Extract the [X, Y] coordinate from the center of the cell holding the provided text.  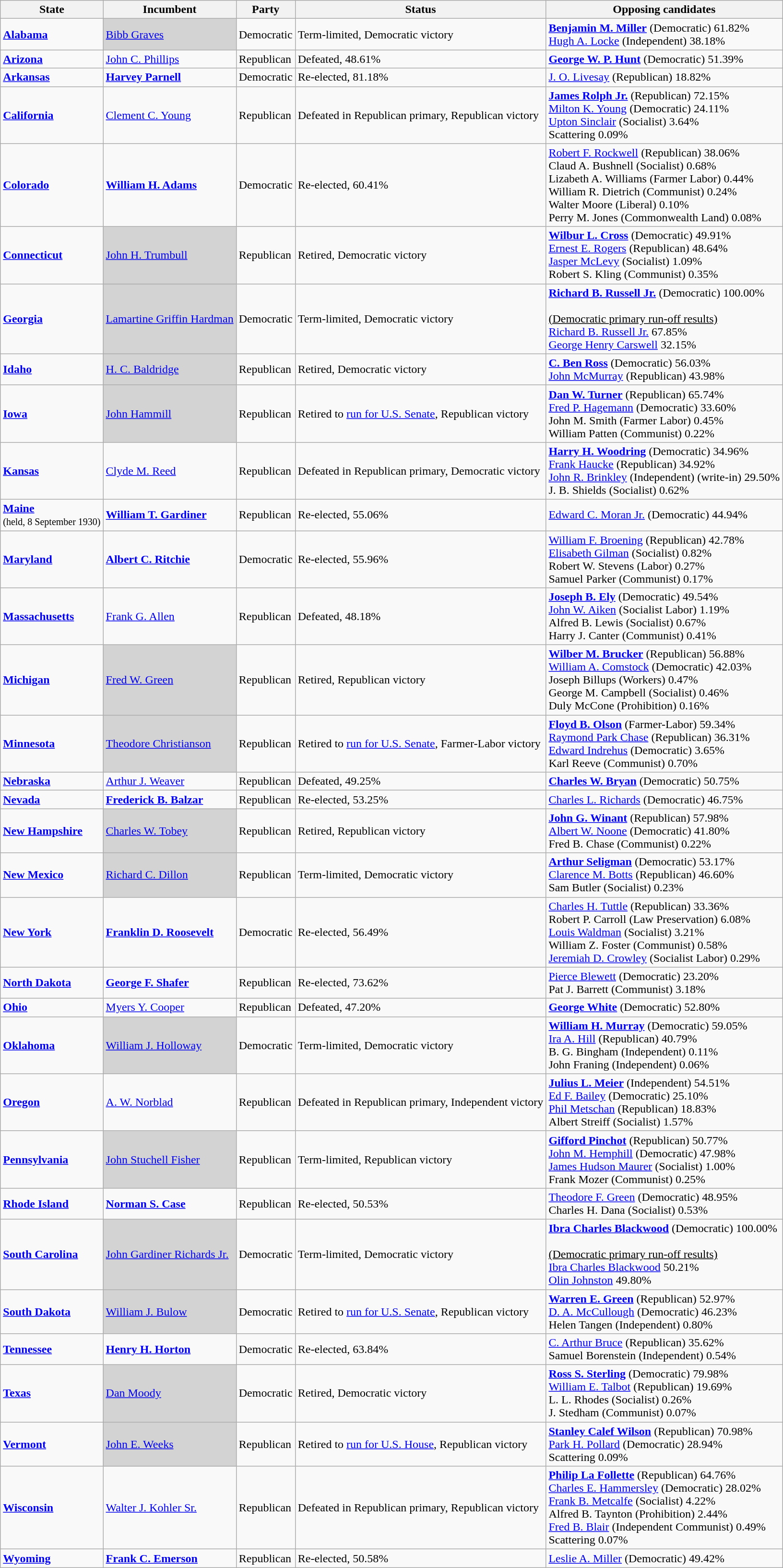
Arizona [52, 59]
Walter J. Kohler Sr. [170, 1508]
Frederick B. Balzar [170, 800]
Defeated, 49.25% [420, 781]
Re-elected, 73.62% [420, 983]
Albert C. Ritchie [170, 560]
Party [266, 10]
Rhode Island [52, 1204]
Re-elected, 63.84% [420, 1350]
John Hammill [170, 414]
Defeated in Republican primary, Independent victory [420, 1102]
Re-elected, 56.49% [420, 932]
Wyoming [52, 1558]
Henry H. Horton [170, 1350]
Incumbent [170, 10]
C. Ben Ross (Democratic) 56.03%John McMurray (Republican) 43.98% [664, 370]
John C. Phillips [170, 59]
Re-elected, 81.18% [420, 77]
Leslie A. Miller (Democratic) 49.42% [664, 1558]
Clyde M. Reed [170, 470]
Idaho [52, 370]
Defeated, 48.18% [420, 616]
Wilbur L. Cross (Democratic) 49.91%Ernest E. Rogers (Republican) 48.64%Jasper McLevy (Socialist) 1.09%Robert S. Kling (Communist) 0.35% [664, 255]
Ross S. Sterling (Democratic) 79.98%William E. Talbot (Republican) 19.69%L. L. Rhodes (Socialist) 0.26%J. Stedham (Communist) 0.07% [664, 1394]
Edward C. Moran Jr. (Democratic) 44.94% [664, 515]
Maryland [52, 560]
New Hampshire [52, 831]
Wisconsin [52, 1508]
Oklahoma [52, 1045]
Benjamin M. Miller (Democratic) 61.82%Hugh A. Locke (Independent) 38.18% [664, 35]
William J. Bulow [170, 1311]
George F. Shafer [170, 983]
William H. Murray (Democratic) 59.05%Ira A. Hill (Republican) 40.79%B. G. Bingham (Independent) 0.11%John Franing (Independent) 0.06% [664, 1045]
Charles W. Bryan (Democratic) 50.75% [664, 781]
Clement C. Young [170, 115]
Theodore Christianson [170, 744]
Re-elected, 50.58% [420, 1558]
Lamartine Griffin Hardman [170, 319]
Harry H. Woodring (Democratic) 34.96%Frank Haucke (Republican) 34.92%John R. Brinkley (Independent) (write-in) 29.50%J. B. Shields (Socialist) 0.62% [664, 470]
Status [420, 10]
Connecticut [52, 255]
South Dakota [52, 1311]
Dan Moody [170, 1394]
Minnesota [52, 744]
Richard B. Russell Jr. (Democratic) 100.00%(Democratic primary run-off results)Richard B. Russell Jr. 67.85%George Henry Carswell 32.15% [664, 319]
Norman S. Case [170, 1204]
Ohio [52, 1007]
John Gardiner Richards Jr. [170, 1254]
William T. Gardiner [170, 515]
Pierce Blewett (Democratic) 23.20%Pat J. Barrett (Communist) 3.18% [664, 983]
California [52, 115]
Nevada [52, 800]
Retired to run for U.S. House, Republican victory [420, 1444]
Frank G. Allen [170, 616]
C. Arthur Bruce (Republican) 35.62%Samuel Borenstein (Independent) 0.54% [664, 1350]
Tennessee [52, 1350]
Michigan [52, 680]
Alabama [52, 35]
Massachusetts [52, 616]
George White (Democratic) 52.80% [664, 1007]
Kansas [52, 470]
Stanley Calef Wilson (Republican) 70.98%Park H. Pollard (Democratic) 28.94%Scattering 0.09% [664, 1444]
Arthur Seligman (Democratic) 53.17%Clarence M. Botts (Republican) 46.60%Sam Butler (Socialist) 0.23% [664, 875]
North Dakota [52, 983]
Maine(held, 8 September 1930) [52, 515]
Charles L. Richards (Democratic) 46.75% [664, 800]
William F. Broening (Republican) 42.78%Elisabeth Gilman (Socialist) 0.82%Robert W. Stevens (Labor) 0.27%Samuel Parker (Communist) 0.17% [664, 560]
Retired to run for U.S. Senate, Farmer-Labor victory [420, 744]
Colorado [52, 185]
Defeated in Republican primary, Democratic victory [420, 470]
Franklin D. Roosevelt [170, 932]
Oregon [52, 1102]
George W. P. Hunt (Democratic) 51.39% [664, 59]
Joseph B. Ely (Democratic) 49.54%John W. Aiken (Socialist Labor) 1.19%Alfred B. Lewis (Socialist) 0.67%Harry J. Canter (Communist) 0.41% [664, 616]
John H. Trumbull [170, 255]
Bibb Graves [170, 35]
Arthur J. Weaver [170, 781]
Dan W. Turner (Republican) 65.74%Fred P. Hagemann (Democratic) 33.60%John M. Smith (Farmer Labor) 0.45%William Patten (Communist) 0.22% [664, 414]
John G. Winant (Republican) 57.98%Albert W. Noone (Democratic) 41.80%Fred B. Chase (Communist) 0.22% [664, 831]
Frank C. Emerson [170, 1558]
J. O. Livesay (Republican) 18.82% [664, 77]
Julius L. Meier (Independent) 54.51%Ed F. Bailey (Democratic) 25.10%Phil Metschan (Republican) 18.83%Albert Streiff (Socialist) 1.57% [664, 1102]
Iowa [52, 414]
Myers Y. Cooper [170, 1007]
Texas [52, 1394]
Defeated, 48.61% [420, 59]
William J. Holloway [170, 1045]
Re-elected, 55.06% [420, 515]
James Rolph Jr. (Republican) 72.15%Milton K. Young (Democratic) 24.11%Upton Sinclair (Socialist) 3.64%Scattering 0.09% [664, 115]
Re-elected, 55.96% [420, 560]
Re-elected, 53.25% [420, 800]
Charles W. Tobey [170, 831]
South Carolina [52, 1254]
Fred W. Green [170, 680]
Richard C. Dillon [170, 875]
William H. Adams [170, 185]
John E. Weeks [170, 1444]
Pennsylvania [52, 1160]
John Stuchell Fisher [170, 1160]
Floyd B. Olson (Farmer-Labor) 59.34%Raymond Park Chase (Republican) 36.31%Edward Indrehus (Democratic) 3.65%Karl Reeve (Communist) 0.70% [664, 744]
Nebraska [52, 781]
Term-limited, Republican victory [420, 1160]
Gifford Pinchot (Republican) 50.77%John M. Hemphill (Democratic) 47.98%James Hudson Maurer (Socialist) 1.00%Frank Mozer (Communist) 0.25% [664, 1160]
A. W. Norblad [170, 1102]
State [52, 10]
Arkansas [52, 77]
New Mexico [52, 875]
Re-elected, 60.41% [420, 185]
H. C. Baldridge [170, 370]
New York [52, 932]
Theodore F. Green (Democratic) 48.95%Charles H. Dana (Socialist) 0.53% [664, 1204]
Harvey Parnell [170, 77]
Opposing candidates [664, 10]
Warren E. Green (Republican) 52.97%D. A. McCullough (Democratic) 46.23%Helen Tangen (Independent) 0.80% [664, 1311]
Re-elected, 50.53% [420, 1204]
Defeated, 47.20% [420, 1007]
Ibra Charles Blackwood (Democratic) 100.00%(Democratic primary run-off results)Ibra Charles Blackwood 50.21%Olin Johnston 49.80% [664, 1254]
Georgia [52, 319]
Vermont [52, 1444]
